Determine the [X, Y] coordinate at the center of the cell enclosing the given text.  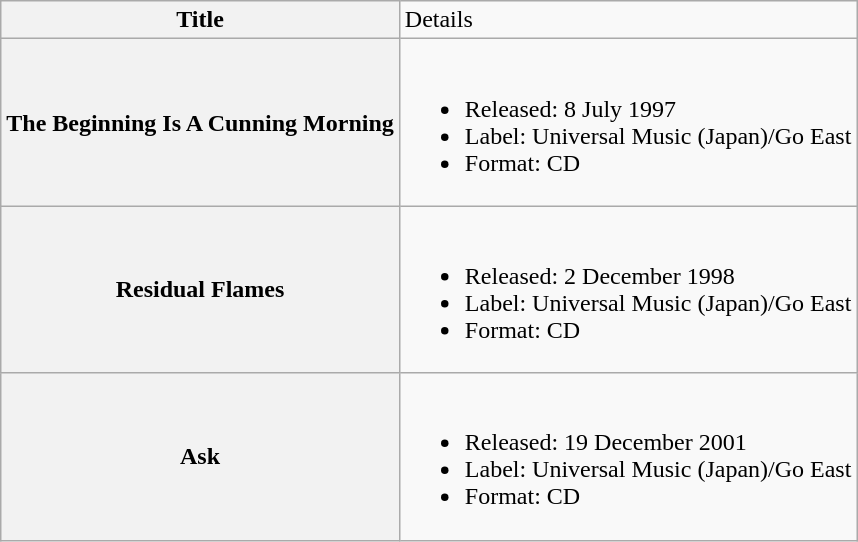
Released: 2 December 1998Label: Universal Music (Japan)/Go EastFormat: CD [628, 290]
The Beginning Is A Cunning Morning [200, 122]
Released: 8 July 1997Label: Universal Music (Japan)/Go EastFormat: CD [628, 122]
Details [628, 20]
Residual Flames [200, 290]
Ask [200, 456]
Title [200, 20]
Released: 19 December 2001Label: Universal Music (Japan)/Go EastFormat: CD [628, 456]
